Identify which cell holds the provided text, then report its (x, y) central coordinate. 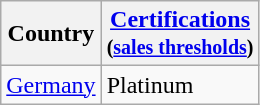
Platinum (180, 85)
Germany (51, 85)
Country (51, 34)
Certifications(sales thresholds) (180, 34)
